Return (x, y) of the center of cell containing provided text 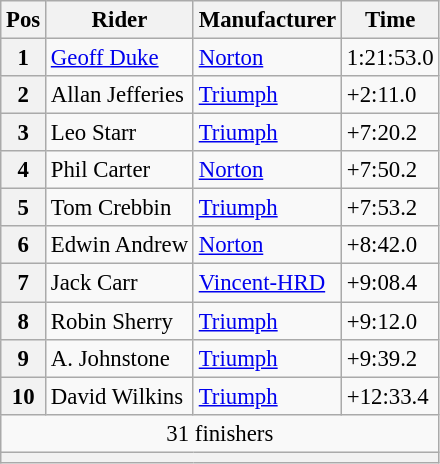
3 (24, 133)
Pos (24, 20)
Leo Starr (120, 133)
Robin Sherry (120, 321)
Phil Carter (120, 170)
+7:50.2 (390, 170)
+7:53.2 (390, 208)
Jack Carr (120, 283)
Vincent-HRD (267, 283)
A. Johnstone (120, 358)
David Wilkins (120, 396)
Manufacturer (267, 20)
Rider (120, 20)
+8:42.0 (390, 245)
5 (24, 208)
31 finishers (220, 433)
10 (24, 396)
8 (24, 321)
4 (24, 170)
9 (24, 358)
+9:08.4 (390, 283)
+7:20.2 (390, 133)
Tom Crebbin (120, 208)
6 (24, 245)
+2:11.0 (390, 95)
1:21:53.0 (390, 58)
Time (390, 20)
Allan Jefferies (120, 95)
+12:33.4 (390, 396)
Geoff Duke (120, 58)
+9:39.2 (390, 358)
1 (24, 58)
7 (24, 283)
+9:12.0 (390, 321)
2 (24, 95)
Edwin Andrew (120, 245)
